Output the (x, y) coordinate of the center of the cell containing the given text.  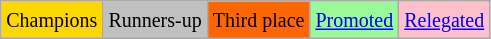
Runners-up (155, 20)
Champions (52, 20)
Third place (258, 20)
Promoted (354, 20)
Relegated (444, 20)
